Return the [X, Y] coordinate for the center point of the cell that contains the specified text.  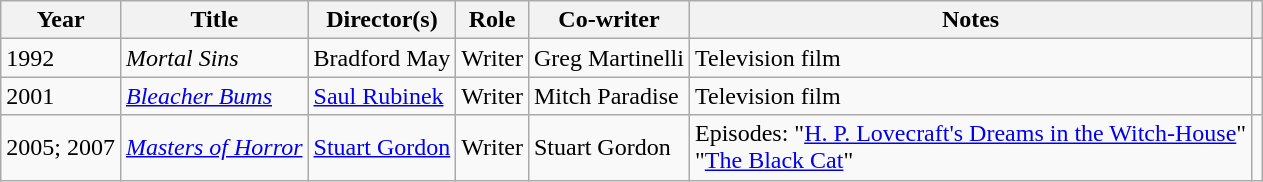
Co-writer [608, 20]
Mortal Sins [214, 58]
Saul Rubinek [382, 96]
Masters of Horror [214, 148]
Mitch Paradise [608, 96]
Year [61, 20]
Bradford May [382, 58]
2001 [61, 96]
1992 [61, 58]
Bleacher Bums [214, 96]
Greg Martinelli [608, 58]
Episodes: "H. P. Lovecraft's Dreams in the Witch-House""The Black Cat" [970, 148]
Role [492, 20]
Director(s) [382, 20]
2005; 2007 [61, 148]
Title [214, 20]
Notes [970, 20]
